Identify which cell holds the provided text, then report its [X, Y] central coordinate. 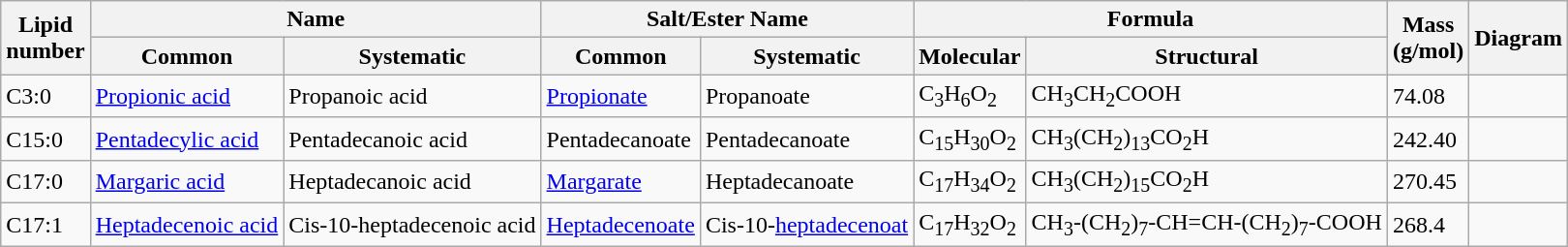
Propanoate [806, 96]
Heptadecenoate [620, 225]
C17:0 [45, 182]
C17H32O2 [970, 225]
CH3-(CH2)7-CH=CH-(CH2)7-COOH [1206, 225]
C17H34O2 [970, 182]
268.4 [1428, 225]
Molecular [970, 56]
C3H6O2 [970, 96]
Lipidnumber [45, 38]
Diagram [1519, 38]
74.08 [1428, 96]
C17:1 [45, 225]
242.40 [1428, 139]
Propionate [620, 96]
Mass(g/mol) [1428, 38]
CH3(CH2)13CO2H [1206, 139]
Margaric acid [187, 182]
C15H30O2 [970, 139]
CH3(CH2)15CO2H [1206, 182]
Pentadecylic acid [187, 139]
C15:0 [45, 139]
Margarate [620, 182]
Cis-10-heptadecenoat [806, 225]
Heptadecanoic acid [412, 182]
Heptadecanoate [806, 182]
Structural [1206, 56]
270.45 [1428, 182]
Propionic acid [187, 96]
Name [316, 19]
C3:0 [45, 96]
Pentadecanoic acid [412, 139]
Cis-10-heptadecenoic acid [412, 225]
Propanoic acid [412, 96]
Heptadecenoic acid [187, 225]
CH3CH2COOH [1206, 96]
Formula [1151, 19]
Salt/Ester Name [728, 19]
